Extract the [x, y] coordinate from the center of the cell holding the provided text.  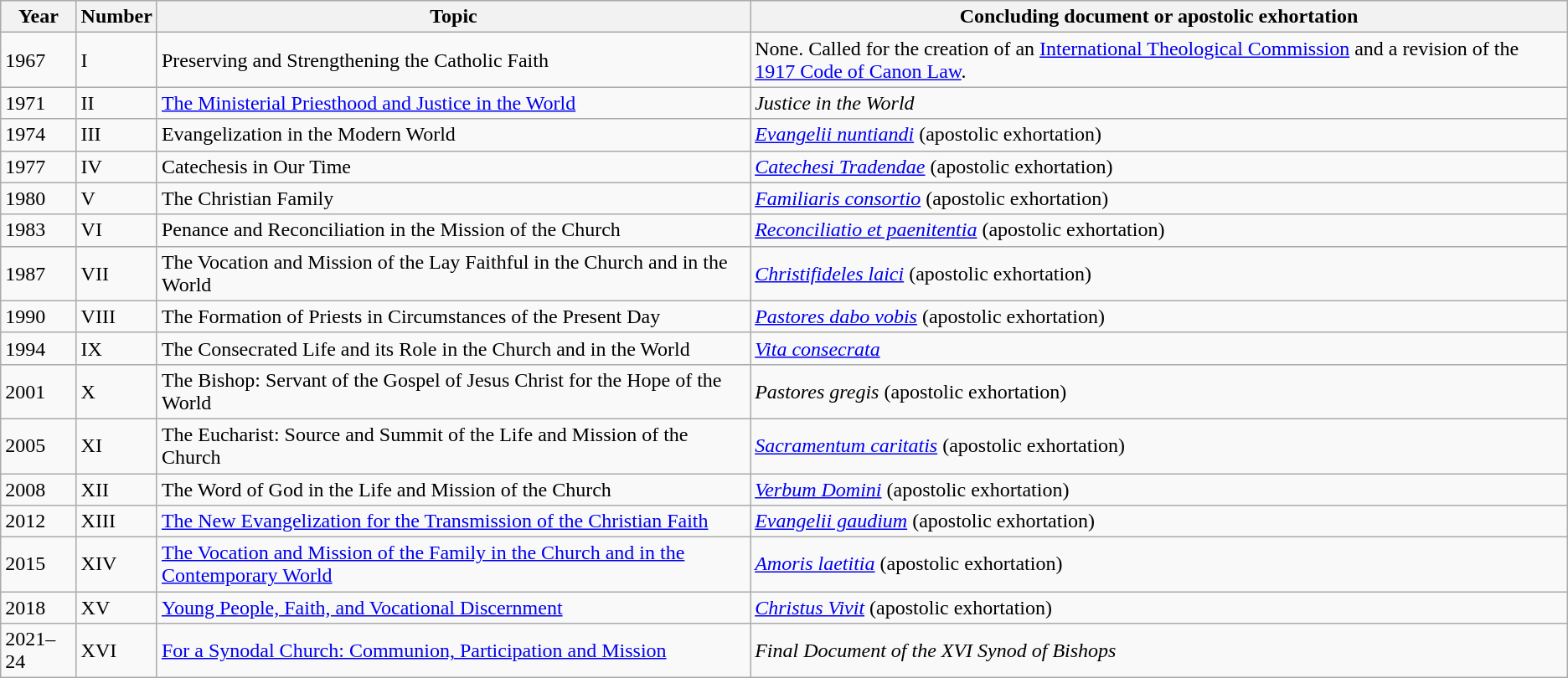
None. Called for the creation of an International Theological Commission and a revision of the 1917 Code of Canon Law. [1159, 60]
The Word of God in the Life and Mission of the Church [453, 490]
Familiaris consortio (apostolic exhortation) [1159, 198]
Final Document of the XVI Synod of Bishops [1159, 651]
XIV [116, 564]
Vita consecrata [1159, 348]
I [116, 60]
For a Synodal Church: Communion, Participation and Mission [453, 651]
II [116, 103]
2018 [39, 608]
The New Evangelization for the Transmission of the Christian Faith [453, 521]
2001 [39, 392]
Sacramentum caritatis (apostolic exhortation) [1159, 445]
XV [116, 608]
Pastores dabo vobis (apostolic exhortation) [1159, 316]
V [116, 198]
Preserving and Strengthening the Catholic Faith [453, 60]
The Ministerial Priesthood and Justice in the World [453, 103]
XI [116, 445]
Christifideles laici (apostolic exhortation) [1159, 273]
XIII [116, 521]
1974 [39, 135]
IV [116, 167]
1983 [39, 230]
Evangelii nuntiandi (apostolic exhortation) [1159, 135]
Topic [453, 17]
III [116, 135]
Christus Vivit (apostolic exhortation) [1159, 608]
The Formation of Priests in Circumstances of the Present Day [453, 316]
Catechesi Tradendae (apostolic exhortation) [1159, 167]
VIII [116, 316]
1994 [39, 348]
The Vocation and Mission of the Lay Faithful in the Church and in the World [453, 273]
The Christian Family [453, 198]
XVI [116, 651]
The Eucharist: Source and Summit of the Life and Mission of the Church [453, 445]
VII [116, 273]
VI [116, 230]
The Vocation and Mission of the Family in the Church and in the Contemporary World [453, 564]
The Consecrated Life and its Role in the Church and in the World [453, 348]
1980 [39, 198]
1977 [39, 167]
Justice in the World [1159, 103]
Concluding document or apostolic exhortation [1159, 17]
Reconciliatio et paenitentia (apostolic exhortation) [1159, 230]
1987 [39, 273]
Amoris laetitia (apostolic exhortation) [1159, 564]
Young People, Faith, and Vocational Discernment [453, 608]
The Bishop: Servant of the Gospel of Jesus Christ for the Hope of the World [453, 392]
2015 [39, 564]
1990 [39, 316]
2012 [39, 521]
IX [116, 348]
1971 [39, 103]
X [116, 392]
Pastores gregis (apostolic exhortation) [1159, 392]
XII [116, 490]
Verbum Domini (apostolic exhortation) [1159, 490]
2021–24 [39, 651]
Year [39, 17]
Number [116, 17]
Catechesis in Our Time [453, 167]
Evangelii gaudium (apostolic exhortation) [1159, 521]
2005 [39, 445]
Penance and Reconciliation in the Mission of the Church [453, 230]
Evangelization in the Modern World [453, 135]
1967 [39, 60]
2008 [39, 490]
